Return (X, Y) of the center of cell containing provided text 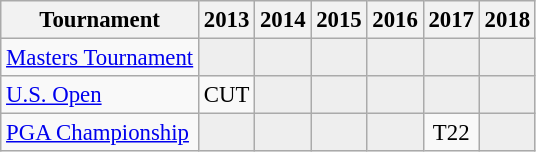
U.S. Open (100, 95)
CUT (227, 95)
2018 (507, 20)
Tournament (100, 20)
PGA Championship (100, 133)
T22 (451, 133)
2013 (227, 20)
Masters Tournament (100, 58)
2017 (451, 20)
2016 (395, 20)
2014 (283, 20)
2015 (339, 20)
